Detect which cell encompasses the target text, then output its [x, y] center coordinate. 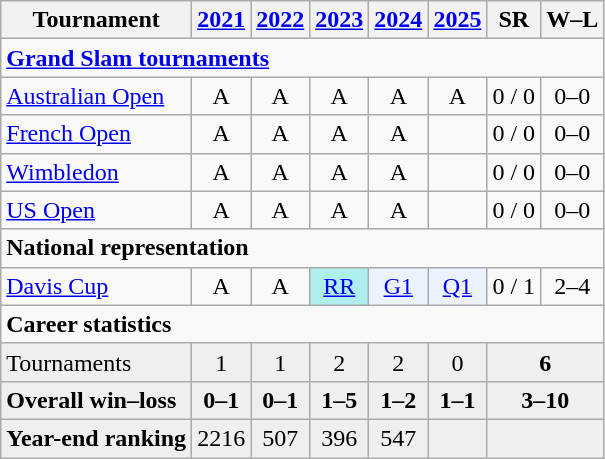
RR [340, 286]
Davis Cup [96, 286]
Australian Open [96, 96]
French Open [96, 134]
G1 [398, 286]
2024 [398, 20]
1–2 [398, 400]
396 [340, 438]
W–L [572, 20]
Q1 [458, 286]
Tournaments [96, 362]
1–5 [340, 400]
547 [398, 438]
2–4 [572, 286]
2021 [222, 20]
Tournament [96, 20]
SR [514, 20]
2216 [222, 438]
2023 [340, 20]
Grand Slam tournaments [302, 58]
National representation [302, 248]
Wimbledon [96, 172]
2025 [458, 20]
6 [546, 362]
507 [280, 438]
US Open [96, 210]
2022 [280, 20]
0 / 1 [514, 286]
0 [458, 362]
Overall win–loss [96, 400]
1–1 [458, 400]
Year-end ranking [96, 438]
Career statistics [302, 324]
3–10 [546, 400]
